Find where the given text appears and provide that cell's center as (x, y) coordinate. 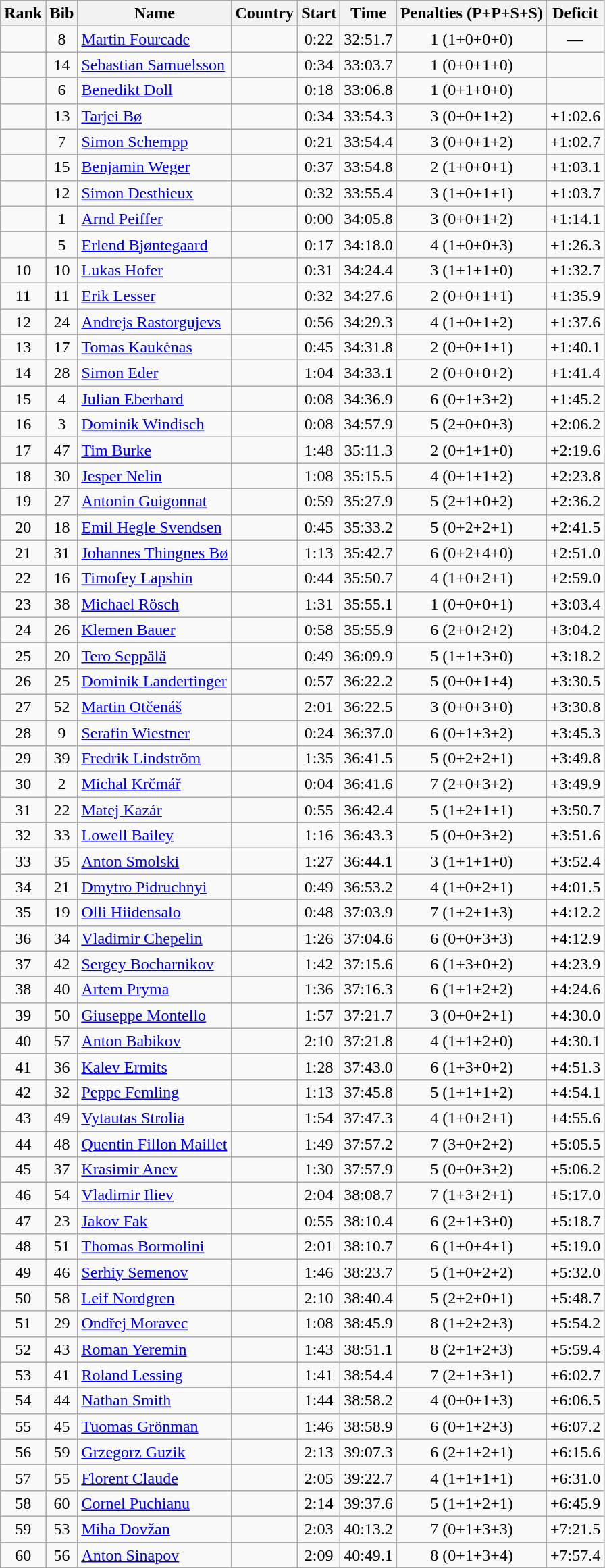
2:03 (319, 1529)
7 (1+2+1+3) (471, 913)
Kalev Ermits (155, 1066)
+2:23.8 (575, 476)
4 (1+1+1+1) (471, 1478)
0:57 (319, 681)
34:33.1 (369, 373)
Jesper Nelin (155, 476)
1:27 (319, 861)
+5:17.0 (575, 1195)
+4:01.5 (575, 887)
Ondřej Moravec (155, 1324)
37:04.6 (369, 938)
39:07.3 (369, 1452)
38:51.1 (369, 1349)
+6:15.6 (575, 1452)
Benjamin Weger (155, 167)
Anton Babikov (155, 1041)
9 (62, 732)
Matej Kazár (155, 810)
38:58.2 (369, 1401)
1:44 (319, 1401)
4 (62, 399)
6 (0+0+3+3) (471, 938)
37:16.3 (369, 990)
0:00 (319, 219)
Anton Sinapov (155, 1555)
Start (319, 13)
5 (0+0+1+4) (471, 681)
Martin Fourcade (155, 39)
+4:12.2 (575, 913)
+2:36.2 (575, 502)
Andrejs Rastorgujevs (155, 322)
+1:40.1 (575, 348)
Julian Eberhard (155, 399)
+2:51.0 (575, 553)
5 (2+2+0+1) (471, 1298)
+1:45.2 (575, 399)
Krasimir Anev (155, 1170)
35:55.1 (369, 604)
8 (0+1+3+4) (471, 1555)
0:37 (319, 167)
36:43.3 (369, 836)
Emil Hegle Svendsen (155, 527)
4 (1+1+2+0) (471, 1041)
Roland Lessing (155, 1375)
0:44 (319, 578)
1 (1+0+0+0) (471, 39)
1:41 (319, 1375)
0:18 (319, 90)
0:24 (319, 732)
1:31 (319, 604)
1 (0+0+0+1) (471, 604)
+1:14.1 (575, 219)
Rank (23, 13)
38:45.9 (369, 1324)
4 (1+0+1+2) (471, 322)
1:54 (319, 1118)
Miha Dovžan (155, 1529)
1 (0+0+1+0) (471, 65)
0:21 (319, 142)
+1:26.3 (575, 244)
38:10.4 (369, 1221)
1 (62, 219)
38:08.7 (369, 1195)
36:41.6 (369, 784)
+5:05.5 (575, 1144)
40:13.2 (369, 1529)
+1:32.7 (575, 270)
6 (1+1+2+2) (471, 990)
2 (0+0+0+2) (471, 373)
38:10.7 (369, 1247)
+1:35.9 (575, 296)
8 (1+2+2+3) (471, 1324)
0:22 (319, 39)
Vytautas Strolia (155, 1118)
34:36.9 (369, 399)
35:11.3 (369, 450)
36:22.2 (369, 681)
+4:23.9 (575, 964)
8 (2+1+2+3) (471, 1349)
Nathan Smith (155, 1401)
2:05 (319, 1478)
Grzegorz Guzik (155, 1452)
Quentin Fillon Maillet (155, 1144)
0:58 (319, 630)
+3:03.4 (575, 604)
35:27.9 (369, 502)
1:30 (319, 1170)
Jakov Fak (155, 1221)
37:57.2 (369, 1144)
Lowell Bailey (155, 836)
33:06.8 (369, 90)
Michael Rösch (155, 604)
2:09 (319, 1555)
Klemen Bauer (155, 630)
Martin Otčenáš (155, 707)
Erlend Bjøntegaard (155, 244)
+6:02.7 (575, 1375)
+6:45.9 (575, 1503)
38:58.9 (369, 1426)
2 (1+0+0+1) (471, 167)
0:17 (319, 244)
6 (1+0+4+1) (471, 1247)
+3:50.7 (575, 810)
37:21.7 (369, 1015)
6 (0+1+2+3) (471, 1426)
Penalties (P+P+S+S) (471, 13)
34:31.8 (369, 348)
+3:30.5 (575, 681)
39:22.7 (369, 1478)
37:15.6 (369, 964)
33:54.8 (369, 167)
36:42.4 (369, 810)
4 (0+0+1+3) (471, 1401)
+5:06.2 (575, 1170)
+4:30.0 (575, 1015)
0:48 (319, 913)
36:09.9 (369, 655)
36:37.0 (369, 732)
33:03.7 (369, 65)
Bib (62, 13)
7 (62, 142)
Leif Nordgren (155, 1298)
+4:54.1 (575, 1092)
5 (62, 244)
37:03.9 (369, 913)
+3:49.9 (575, 784)
0:04 (319, 784)
Anton Smolski (155, 861)
Roman Yeremin (155, 1349)
35:33.2 (369, 527)
1:57 (319, 1015)
Michal Krčmář (155, 784)
32:51.7 (369, 39)
3 (0+0+3+0) (471, 707)
34:18.0 (369, 244)
33:54.4 (369, 142)
Sergey Bocharnikov (155, 964)
7 (2+0+3+2) (471, 784)
Erik Lesser (155, 296)
34:29.3 (369, 322)
33:55.4 (369, 193)
6 (2+1+3+0) (471, 1221)
Deficit (575, 13)
40:49.1 (369, 1555)
6 (0+2+4+0) (471, 553)
+1:41.4 (575, 373)
38:54.4 (369, 1375)
Arnd Peiffer (155, 219)
37:47.3 (369, 1118)
35:50.7 (369, 578)
33:54.3 (369, 116)
4 (0+1+1+2) (471, 476)
2:13 (319, 1452)
Country (265, 13)
Vladimir Chepelin (155, 938)
Antonin Guigonnat (155, 502)
Cornel Puchianu (155, 1503)
+3:04.2 (575, 630)
3 (1+0+1+1) (471, 193)
Dominik Landertinger (155, 681)
Serhiy Semenov (155, 1272)
+3:52.4 (575, 861)
Thomas Bormolini (155, 1247)
Giuseppe Montello (155, 1015)
+4:55.6 (575, 1118)
35:42.7 (369, 553)
5 (1+0+2+2) (471, 1272)
2 (0+1+1+0) (471, 450)
37:45.8 (369, 1092)
6 (62, 90)
6 (2+1+2+1) (471, 1452)
36:22.5 (369, 707)
1:04 (319, 373)
Sebastian Samuelsson (155, 65)
7 (0+1+3+3) (471, 1529)
Florent Claude (155, 1478)
7 (3+0+2+2) (471, 1144)
+4:24.6 (575, 990)
+7:21.5 (575, 1529)
36:41.5 (369, 759)
5 (1+2+1+1) (471, 810)
34:05.8 (369, 219)
+6:31.0 (575, 1478)
35:15.5 (369, 476)
37:57.9 (369, 1170)
0:59 (319, 502)
5 (1+1+2+1) (471, 1503)
Tero Seppälä (155, 655)
Fredrik Lindström (155, 759)
35:55.9 (369, 630)
Dmytro Pidruchnyi (155, 887)
1:48 (319, 450)
Dominik Windisch (155, 425)
+3:30.8 (575, 707)
2:04 (319, 1195)
+2:19.6 (575, 450)
3 (0+0+2+1) (471, 1015)
0:56 (319, 322)
+7:57.4 (575, 1555)
Tarjei Bø (155, 116)
+5:54.2 (575, 1324)
+3:49.8 (575, 759)
+5:32.0 (575, 1272)
Name (155, 13)
Olli Hiidensalo (155, 913)
1:36 (319, 990)
Simon Schempp (155, 142)
+1:02.7 (575, 142)
+5:19.0 (575, 1247)
1:28 (319, 1066)
+5:48.7 (575, 1298)
0:31 (319, 270)
Tim Burke (155, 450)
+5:18.7 (575, 1221)
+1:03.1 (575, 167)
+4:30.1 (575, 1041)
Simon Eder (155, 373)
1:35 (319, 759)
2:14 (319, 1503)
37:43.0 (369, 1066)
5 (2+0+0+3) (471, 425)
+5:59.4 (575, 1349)
36:44.1 (369, 861)
1:43 (319, 1349)
36:53.2 (369, 887)
7 (1+3+2+1) (471, 1195)
Serafin Wiestner (155, 732)
Time (369, 13)
Lukas Hofer (155, 270)
Johannes Thingnes Bø (155, 553)
34:27.6 (369, 296)
1:49 (319, 1144)
1:16 (319, 836)
+3:51.6 (575, 836)
+4:51.3 (575, 1066)
5 (1+1+3+0) (471, 655)
+1:02.6 (575, 116)
2 (62, 784)
Artem Pryma (155, 990)
1 (0+1+0+0) (471, 90)
Tuomas Grönman (155, 1426)
38:23.7 (369, 1272)
Peppe Femling (155, 1092)
+6:07.2 (575, 1426)
+2:59.0 (575, 578)
7 (2+1+3+1) (471, 1375)
34:57.9 (369, 425)
34:24.4 (369, 270)
+3:18.2 (575, 655)
39:37.6 (369, 1503)
Vladimir Iliev (155, 1195)
5 (2+1+0+2) (471, 502)
+3:45.3 (575, 732)
1:26 (319, 938)
+6:06.5 (575, 1401)
5 (1+1+1+2) (471, 1092)
+1:37.6 (575, 322)
+2:41.5 (575, 527)
Tomas Kaukėnas (155, 348)
4 (1+0+0+3) (471, 244)
Simon Desthieux (155, 193)
6 (2+0+2+2) (471, 630)
+2:06.2 (575, 425)
Benedikt Doll (155, 90)
+1:03.7 (575, 193)
3 (62, 425)
8 (62, 39)
— (575, 39)
38:40.4 (369, 1298)
+4:12.9 (575, 938)
1:42 (319, 964)
Timofey Lapshin (155, 578)
37:21.8 (369, 1041)
